Output the [x, y] coordinate of the center of the cell containing the given text.  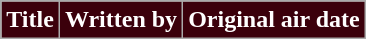
Written by [120, 20]
Original air date [274, 20]
Title [30, 20]
